Output the [x, y] coordinate of the center of the cell containing the given text.  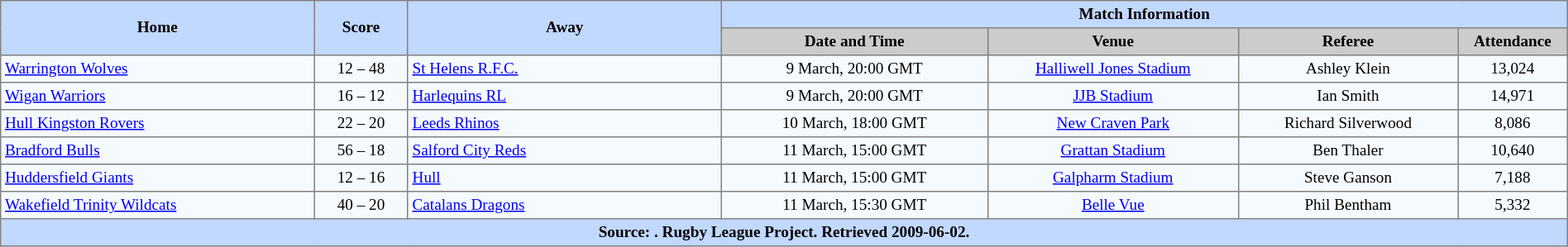
Home [157, 28]
Source: . Rugby League Project. Retrieved 2009-06-02. [784, 233]
10,640 [1513, 150]
Hull [564, 178]
Harlequins RL [564, 96]
Salford City Reds [564, 150]
Away [564, 28]
Warrington Wolves [157, 69]
56 – 18 [361, 150]
Grattan Stadium [1113, 150]
Score [361, 28]
Huddersfield Giants [157, 178]
40 – 20 [361, 205]
5,332 [1513, 205]
10 March, 18:00 GMT [854, 124]
JJB Stadium [1113, 96]
Date and Time [854, 41]
Richard Silverwood [1348, 124]
Ben Thaler [1348, 150]
14,971 [1513, 96]
Ashley Klein [1348, 69]
11 March, 15:30 GMT [854, 205]
Phil Bentham [1348, 205]
Venue [1113, 41]
12 – 16 [361, 178]
New Craven Park [1113, 124]
Hull Kingston Rovers [157, 124]
13,024 [1513, 69]
Steve Ganson [1348, 178]
Match Information [1145, 15]
12 – 48 [361, 69]
St Helens R.F.C. [564, 69]
Leeds Rhinos [564, 124]
Catalans Dragons [564, 205]
Belle Vue [1113, 205]
Wakefield Trinity Wildcats [157, 205]
16 – 12 [361, 96]
Wigan Warriors [157, 96]
Ian Smith [1348, 96]
Attendance [1513, 41]
Galpharm Stadium [1113, 178]
8,086 [1513, 124]
Bradford Bulls [157, 150]
Referee [1348, 41]
7,188 [1513, 178]
22 – 20 [361, 124]
Halliwell Jones Stadium [1113, 69]
